Return the [X, Y] coordinate for the center point of the cell that contains the specified text.  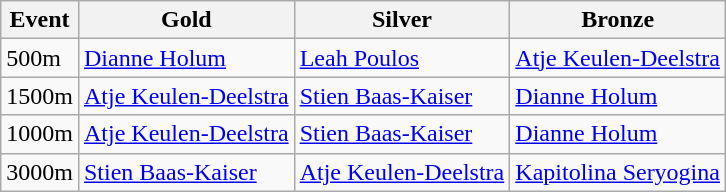
Silver [402, 20]
3000m [40, 172]
Kapitolina Seryogina [618, 172]
Event [40, 20]
1000m [40, 134]
Gold [186, 20]
500m [40, 58]
1500m [40, 96]
Leah Poulos [402, 58]
Bronze [618, 20]
